Return the (X, Y) coordinate for the center point of the cell that contains the specified text.  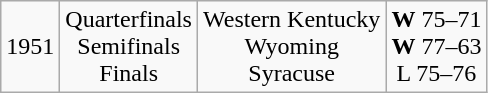
W 75–71W 77–63L 75–76 (436, 47)
QuarterfinalsSemifinalsFinals (129, 47)
1951 (30, 47)
Western KentuckyWyomingSyracuse (291, 47)
